Determine the [X, Y] coordinate at the center of the cell enclosing the given text.  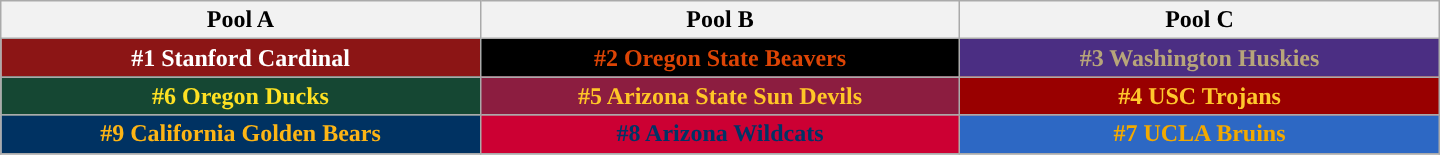
#6 Oregon Ducks [240, 96]
#8 Arizona Wildcats [720, 134]
Pool B [720, 20]
#3 Washington Huskies [1200, 58]
Pool A [240, 20]
#4 USC Trojans [1200, 96]
#9 California Golden Bears [240, 134]
#7 UCLA Bruins [1200, 134]
#2 Oregon State Beavers [720, 58]
Pool C [1200, 20]
#1 Stanford Cardinal [240, 58]
#5 Arizona State Sun Devils [720, 96]
